Return [X, Y] of the center of cell containing provided text 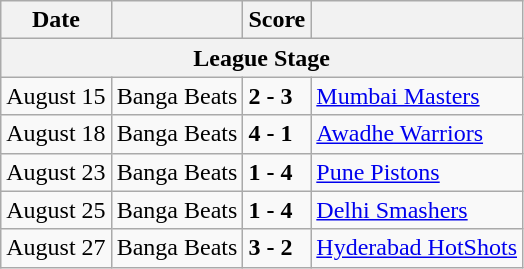
Score [277, 20]
August 18 [56, 134]
August 25 [56, 210]
4 - 1 [277, 134]
League Stage [262, 58]
Pune Pistons [417, 172]
August 27 [56, 248]
Hyderabad HotShots [417, 248]
Delhi Smashers [417, 210]
Date [56, 20]
Mumbai Masters [417, 96]
August 23 [56, 172]
3 - 2 [277, 248]
August 15 [56, 96]
Awadhe Warriors [417, 134]
2 - 3 [277, 96]
